Capture the cell that displays the provided text and extract its [X, Y] central coordinate. 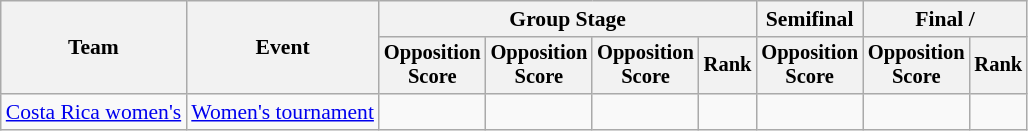
Final / [945, 19]
Group Stage [568, 19]
Semifinal [810, 19]
Event [282, 48]
Team [94, 48]
Costa Rica women's [94, 112]
Women's tournament [282, 112]
